Pinpoint the cell where the given text exists, returning its [x, y] midpoint coordinate. 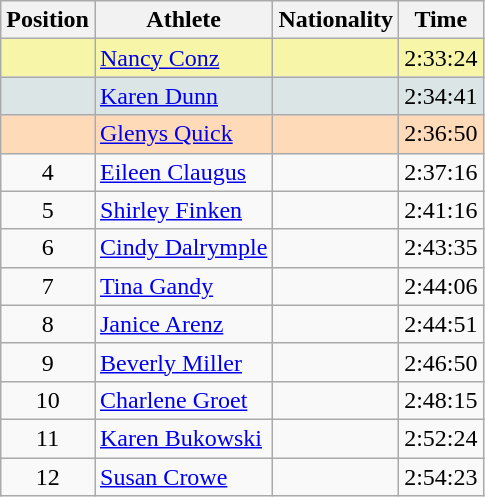
7 [48, 286]
Glenys Quick [183, 134]
2:52:24 [441, 438]
Athlete [183, 20]
2:48:15 [441, 400]
10 [48, 400]
2:33:24 [441, 58]
8 [48, 324]
2:43:35 [441, 248]
Shirley Finken [183, 210]
9 [48, 362]
2:37:16 [441, 172]
2:41:16 [441, 210]
Nationality [336, 20]
2:44:06 [441, 286]
6 [48, 248]
11 [48, 438]
12 [48, 477]
2:44:51 [441, 324]
2:54:23 [441, 477]
Beverly Miller [183, 362]
Tina Gandy [183, 286]
Cindy Dalrymple [183, 248]
2:46:50 [441, 362]
Janice Arenz [183, 324]
Time [441, 20]
Karen Dunn [183, 96]
5 [48, 210]
Eileen Claugus [183, 172]
4 [48, 172]
Karen Bukowski [183, 438]
Susan Crowe [183, 477]
Nancy Conz [183, 58]
Position [48, 20]
2:34:41 [441, 96]
2:36:50 [441, 134]
Charlene Groet [183, 400]
